Output the [X, Y] coordinate of the center of the cell containing the given text.  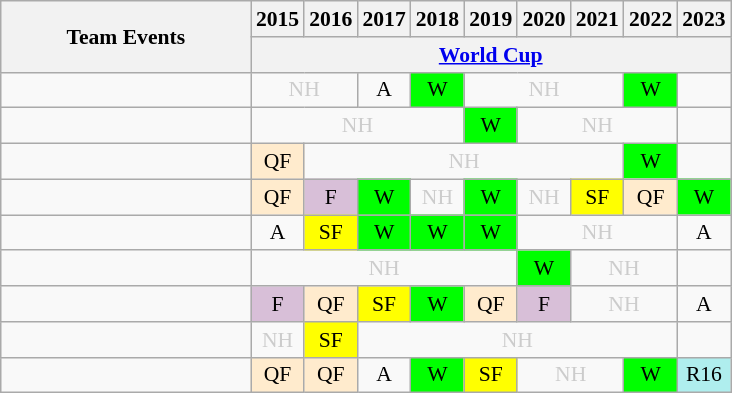
World Cup [491, 55]
2017 [384, 19]
2015 [278, 19]
2023 [704, 19]
R16 [704, 375]
Team Events [126, 36]
2021 [598, 19]
2020 [544, 19]
2019 [490, 19]
2022 [650, 19]
2018 [438, 19]
2016 [330, 19]
